Find where the given text appears and provide that cell's center as (x, y) coordinate. 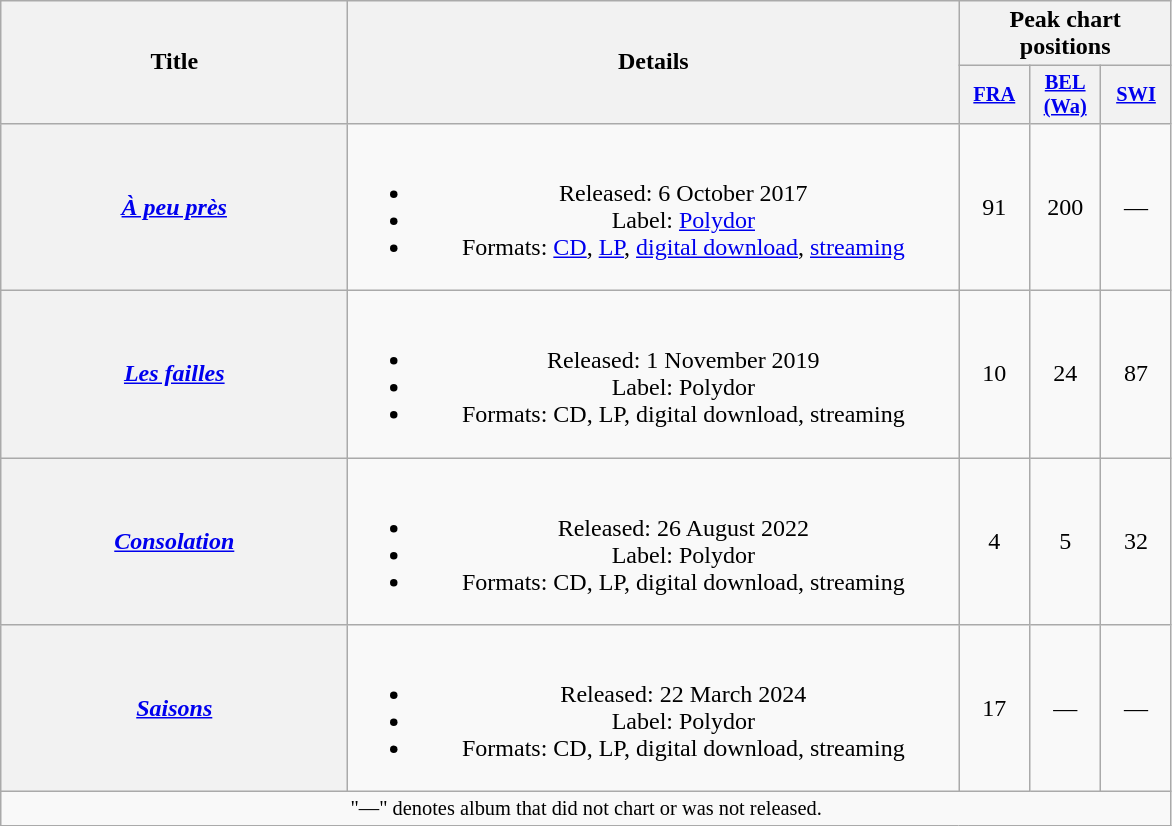
"—" denotes album that did not chart or was not released. (586, 809)
Consolation (174, 542)
SWI (1136, 95)
17 (994, 708)
91 (994, 206)
Released: 26 August 2022Label: PolydorFormats: CD, LP, digital download, streaming (654, 542)
Peak chart positions (1066, 34)
À peu près (174, 206)
200 (1066, 206)
10 (994, 374)
32 (1136, 542)
5 (1066, 542)
BEL(Wa) (1066, 95)
4 (994, 542)
Title (174, 62)
Released: 22 March 2024Label: PolydorFormats: CD, LP, digital download, streaming (654, 708)
Saisons (174, 708)
Details (654, 62)
Released: 6 October 2017Label: PolydorFormats: CD, LP, digital download, streaming (654, 206)
FRA (994, 95)
24 (1066, 374)
Les failles (174, 374)
Released: 1 November 2019Label: PolydorFormats: CD, LP, digital download, streaming (654, 374)
87 (1136, 374)
